Return [X, Y] of the center of cell containing provided text 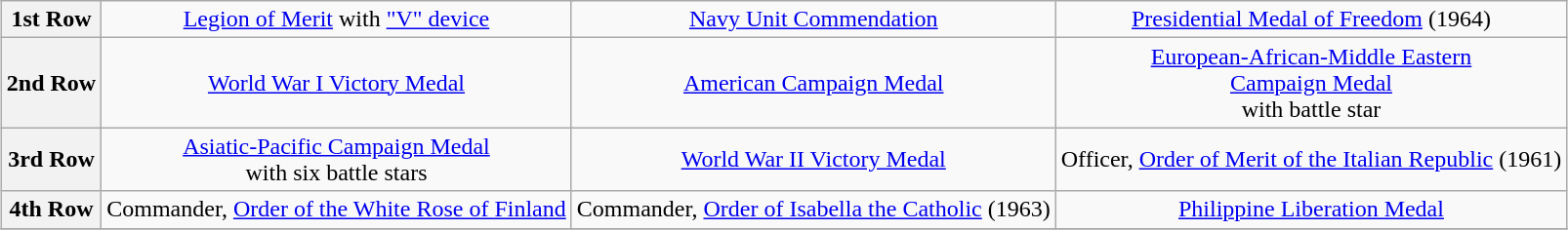
Asiatic-Pacific Campaign Medalwith six battle stars [337, 160]
2nd Row [51, 83]
Officer, Order of Merit of the Italian Republic (1961) [1311, 160]
3rd Row [51, 160]
Navy Unit Commendation [813, 19]
American Campaign Medal [813, 83]
World War I Victory Medal [337, 83]
1st Row [51, 19]
Philippine Liberation Medal [1311, 210]
European-African-Middle Eastern Campaign Medalwith battle star [1311, 83]
Presidential Medal of Freedom (1964) [1311, 19]
4th Row [51, 210]
World War II Victory Medal [813, 160]
Commander, Order of the White Rose of Finland [337, 210]
Legion of Merit with "V" device [337, 19]
Commander, Order of Isabella the Catholic (1963) [813, 210]
